Find where the given text appears and provide that cell's center as [X, Y] coordinate. 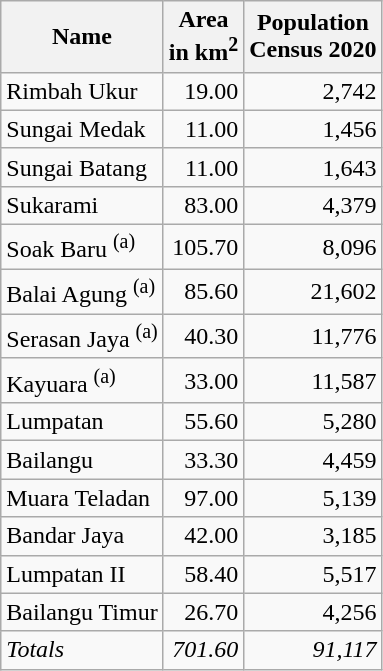
4,459 [313, 460]
11,587 [313, 380]
4,379 [313, 205]
2,742 [313, 91]
1,456 [313, 129]
Totals [82, 650]
Sungai Batang [82, 167]
83.00 [203, 205]
5,517 [313, 574]
5,280 [313, 422]
Serasan Jaya (a) [82, 336]
Area in km2 [203, 37]
Lumpatan [82, 422]
33.30 [203, 460]
5,139 [313, 498]
3,185 [313, 536]
42.00 [203, 536]
21,602 [313, 292]
Sungai Medak [82, 129]
Balai Agung (a) [82, 292]
Name [82, 37]
Soak Baru (a) [82, 248]
19.00 [203, 91]
40.30 [203, 336]
85.60 [203, 292]
26.70 [203, 612]
701.60 [203, 650]
8,096 [313, 248]
55.60 [203, 422]
Bandar Jaya [82, 536]
58.40 [203, 574]
91,117 [313, 650]
Sukarami [82, 205]
97.00 [203, 498]
Lumpatan II [82, 574]
1,643 [313, 167]
Kayuara (a) [82, 380]
Bailangu [82, 460]
PopulationCensus 2020 [313, 37]
Bailangu Timur [82, 612]
33.00 [203, 380]
Rimbah Ukur [82, 91]
Muara Teladan [82, 498]
105.70 [203, 248]
11,776 [313, 336]
4,256 [313, 612]
